From the cell containing the given text, extract its center point as [X, Y] coordinate. 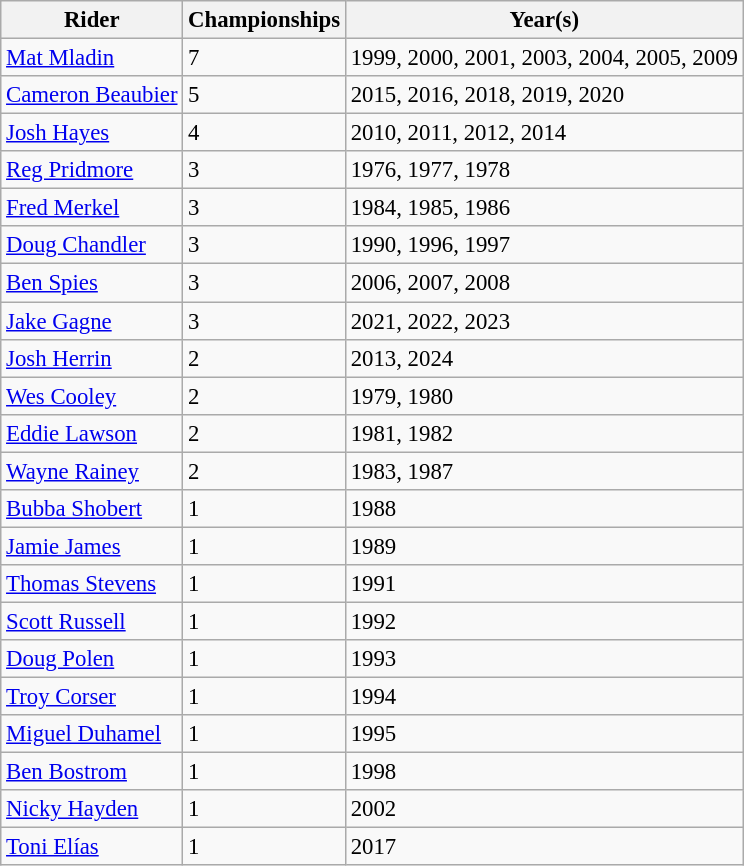
1993 [544, 659]
1999, 2000, 2001, 2003, 2004, 2005, 2009 [544, 58]
1989 [544, 546]
1990, 1996, 1997 [544, 245]
1988 [544, 509]
Miguel Duhamel [92, 734]
2002 [544, 809]
1979, 1980 [544, 396]
2006, 2007, 2008 [544, 283]
Wes Cooley [92, 396]
Jamie James [92, 546]
2017 [544, 847]
Thomas Stevens [92, 584]
2010, 2011, 2012, 2014 [544, 133]
Jake Gagne [92, 321]
Ben Bostrom [92, 772]
Cameron Beaubier [92, 95]
1984, 1985, 1986 [544, 208]
Troy Corser [92, 697]
Toni Elías [92, 847]
Bubba Shobert [92, 509]
Year(s) [544, 20]
2013, 2024 [544, 358]
5 [264, 95]
1983, 1987 [544, 471]
1981, 1982 [544, 433]
Doug Chandler [92, 245]
1976, 1977, 1978 [544, 170]
1991 [544, 584]
2021, 2022, 2023 [544, 321]
Reg Pridmore [92, 170]
Mat Mladin [92, 58]
Josh Hayes [92, 133]
1998 [544, 772]
2015, 2016, 2018, 2019, 2020 [544, 95]
Eddie Lawson [92, 433]
1992 [544, 621]
Nicky Hayden [92, 809]
Fred Merkel [92, 208]
Rider [92, 20]
1995 [544, 734]
Scott Russell [92, 621]
7 [264, 58]
Doug Polen [92, 659]
Championships [264, 20]
4 [264, 133]
Ben Spies [92, 283]
Wayne Rainey [92, 471]
1994 [544, 697]
Josh Herrin [92, 358]
